Find where the given text appears and provide that cell's center as (X, Y) coordinate. 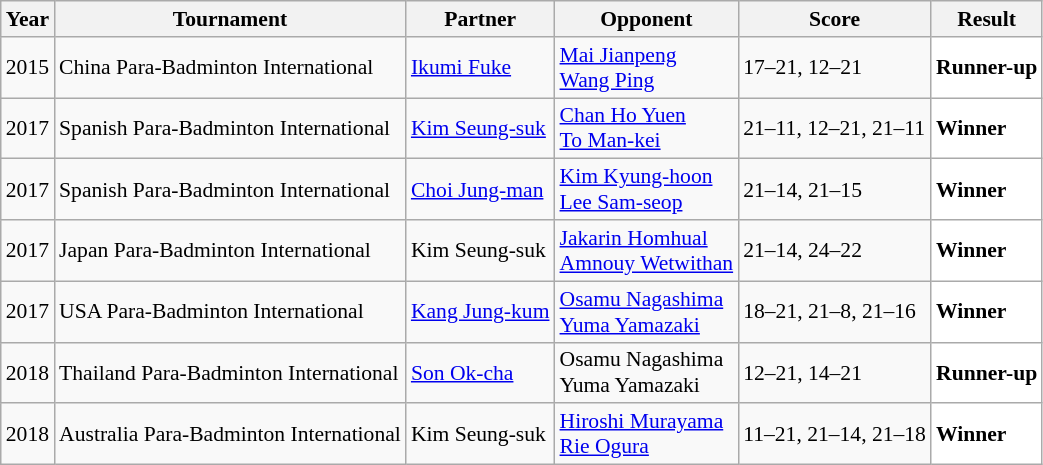
11–21, 21–14, 21–18 (834, 434)
17–21, 12–21 (834, 68)
Kang Jung-kum (480, 312)
China Para-Badminton International (230, 68)
Son Ok-cha (480, 372)
18–21, 21–8, 21–16 (834, 312)
Opponent (647, 19)
21–14, 21–15 (834, 190)
Result (986, 19)
Choi Jung-man (480, 190)
USA Para-Badminton International (230, 312)
Thailand Para-Badminton International (230, 372)
Jakarin Homhual Amnouy Wetwithan (647, 250)
Score (834, 19)
2015 (28, 68)
Hiroshi Murayama Rie Ogura (647, 434)
21–11, 12–21, 21–11 (834, 128)
Ikumi Fuke (480, 68)
Tournament (230, 19)
Chan Ho Yuen To Man-kei (647, 128)
Mai Jianpeng Wang Ping (647, 68)
Kim Kyung-hoon Lee Sam-seop (647, 190)
21–14, 24–22 (834, 250)
Year (28, 19)
Australia Para-Badminton International (230, 434)
Partner (480, 19)
Japan Para-Badminton International (230, 250)
12–21, 14–21 (834, 372)
